Scan for the cell matching the given text and deliver its (X, Y) coordinate at center. 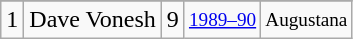
9 (172, 20)
Augustana (306, 20)
Dave Vonesh (93, 20)
1989–90 (222, 20)
1 (12, 20)
